Pinpoint the cell where the given text exists, returning its (x, y) midpoint coordinate. 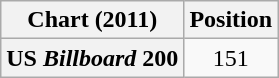
Position (231, 20)
151 (231, 58)
US Billboard 200 (92, 58)
Chart (2011) (92, 20)
